Provide the (x, y) coordinate of the cell's center where the given text is located.  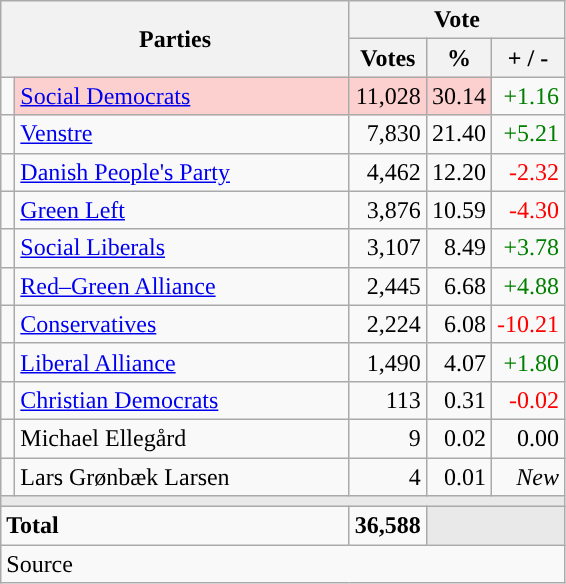
Conservatives (182, 324)
4,462 (388, 172)
12.20 (458, 172)
1,490 (388, 362)
Parties (176, 39)
36,588 (388, 526)
6.08 (458, 324)
Venstre (182, 134)
Liberal Alliance (182, 362)
4.07 (458, 362)
11,028 (388, 96)
-4.30 (528, 210)
0.02 (458, 438)
+3.78 (528, 248)
6.68 (458, 286)
8.49 (458, 248)
Christian Democrats (182, 400)
0.01 (458, 477)
New (528, 477)
Vote (456, 20)
3,876 (388, 210)
Social Liberals (182, 248)
30.14 (458, 96)
21.40 (458, 134)
-0.02 (528, 400)
Green Left (182, 210)
4 (388, 477)
Michael Ellegård (182, 438)
9 (388, 438)
+4.88 (528, 286)
Social Democrats (182, 96)
Red–Green Alliance (182, 286)
+ / - (528, 58)
0.31 (458, 400)
+1.80 (528, 362)
Source (283, 564)
% (458, 58)
+1.16 (528, 96)
Lars Grønbæk Larsen (182, 477)
Votes (388, 58)
10.59 (458, 210)
+5.21 (528, 134)
2,224 (388, 324)
Danish People's Party (182, 172)
7,830 (388, 134)
2,445 (388, 286)
113 (388, 400)
-2.32 (528, 172)
-10.21 (528, 324)
3,107 (388, 248)
0.00 (528, 438)
Total (176, 526)
